Scan for the cell matching the given text and deliver its [x, y] coordinate at center. 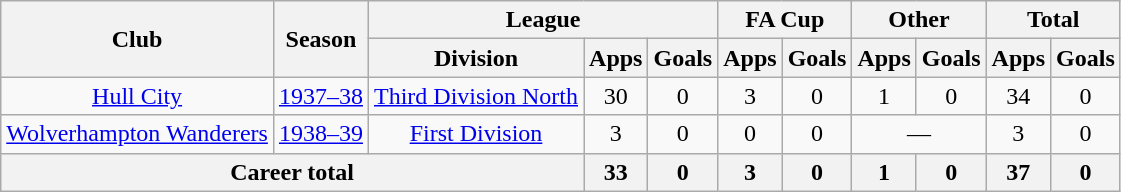
1937–38 [320, 96]
34 [1018, 96]
FA Cup [785, 20]
Total [1053, 20]
Third Division North [476, 96]
Other [919, 20]
30 [616, 96]
37 [1018, 172]
Division [476, 58]
Club [138, 39]
Career total [292, 172]
Season [320, 39]
First Division [476, 134]
1938–39 [320, 134]
Wolverhampton Wanderers [138, 134]
League [542, 20]
― [919, 134]
33 [616, 172]
Hull City [138, 96]
